Return (x, y) of the center of cell containing provided text 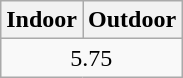
Indoor (42, 20)
5.75 (92, 58)
Outdoor (132, 20)
